Detect which cell encompasses the target text, then output its (x, y) center coordinate. 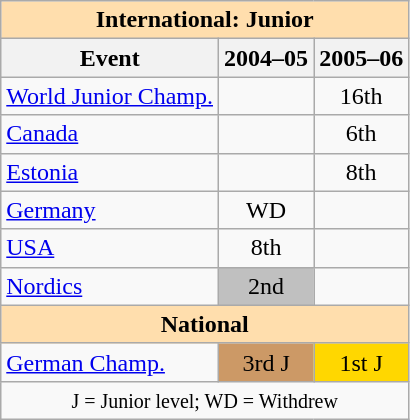
Estonia (110, 172)
National (205, 324)
2nd (266, 286)
German Champ. (110, 362)
1st J (362, 362)
16th (362, 96)
Event (110, 58)
Nordics (110, 286)
USA (110, 248)
Germany (110, 210)
2004–05 (266, 58)
International: Junior (205, 20)
6th (362, 134)
World Junior Champ. (110, 96)
2005–06 (362, 58)
J = Junior level; WD = Withdrew (205, 400)
3rd J (266, 362)
Canada (110, 134)
WD (266, 210)
